Return the [X, Y] coordinate for the center point of the cell that contains the specified text.  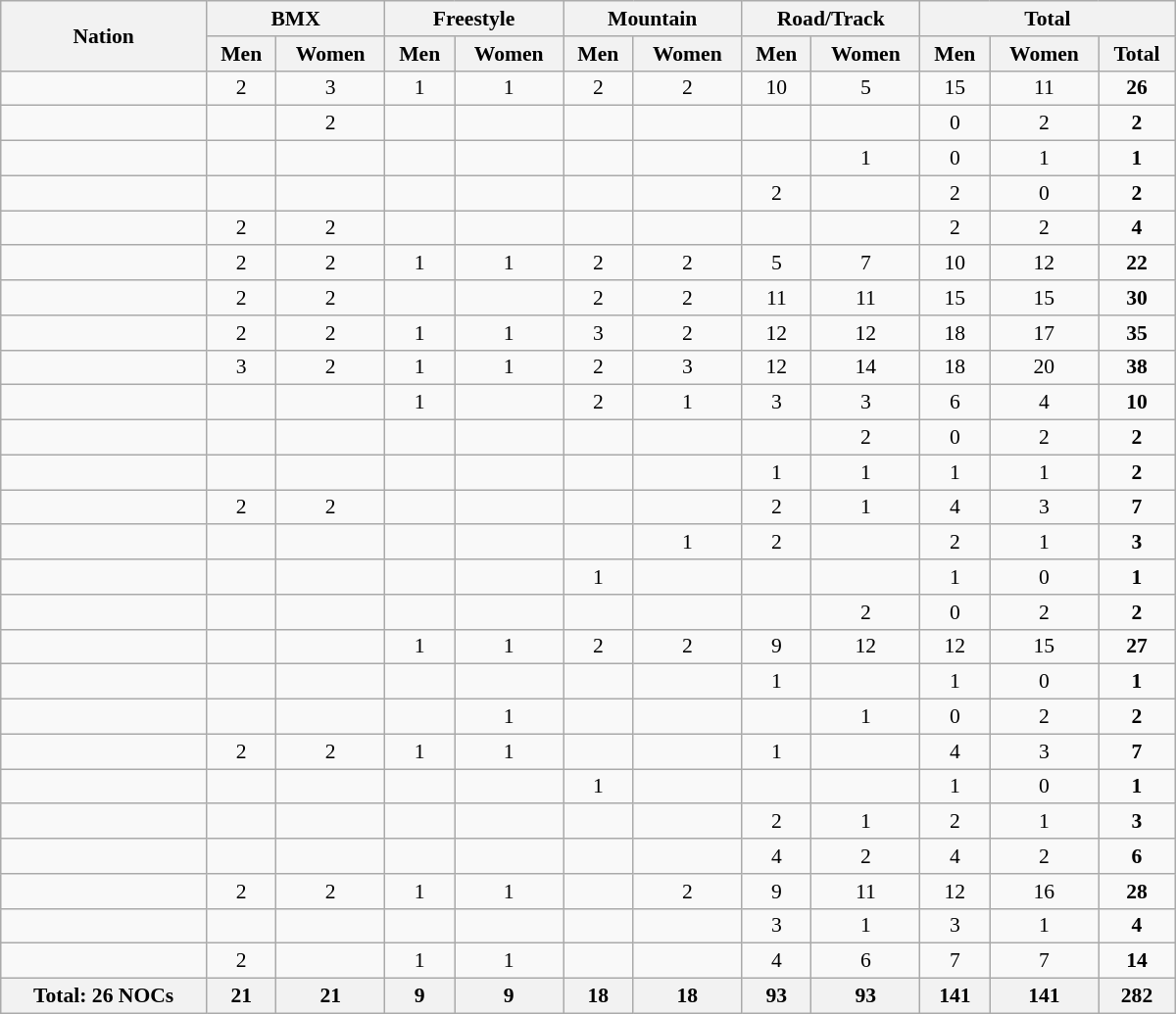
Total: 26 NOCs [104, 996]
16 [1045, 892]
Mountain [653, 19]
27 [1137, 647]
282 [1137, 996]
Freestyle [474, 19]
BMX [296, 19]
Nation [104, 35]
Road/Track [831, 19]
38 [1137, 367]
20 [1045, 367]
35 [1137, 333]
26 [1137, 88]
28 [1137, 892]
30 [1137, 298]
22 [1137, 264]
17 [1045, 333]
